Find where the given text appears and provide that cell's center as (x, y) coordinate. 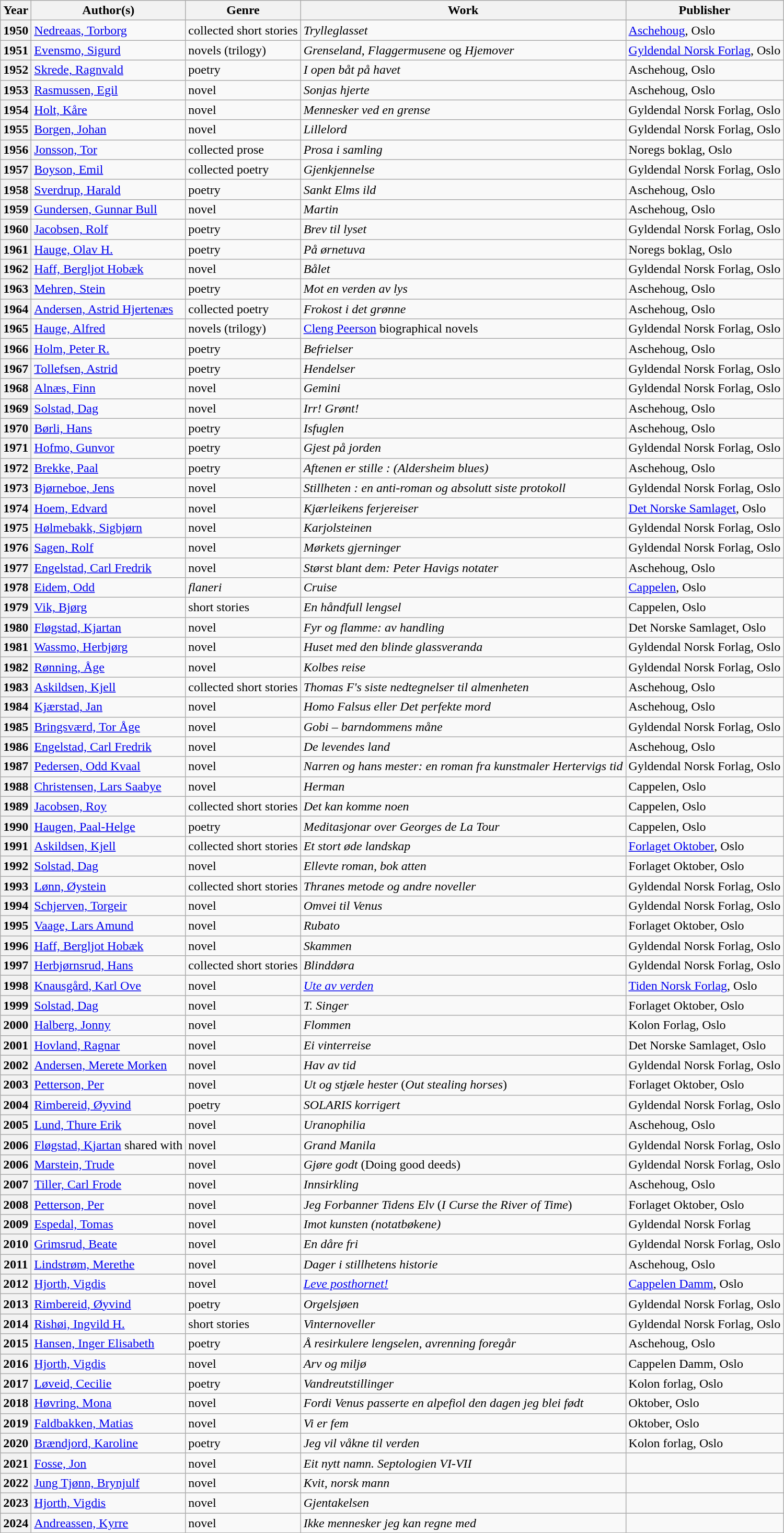
Vaage, Lars Amund (109, 926)
Nedreaas, Torborg (109, 30)
Jacobsen, Roy (109, 806)
Kolbes reise (463, 667)
Lillelord (463, 130)
Homo Falsus eller Det perfekte mord (463, 707)
Thranes metode og andre noveller (463, 886)
2022 (16, 1483)
1961 (16, 249)
Jung Tjønn, Brynjulf (109, 1483)
Trylleglasset (463, 30)
1962 (16, 269)
Hauge, Olav H. (109, 249)
Størst blant dem: Peter Havigs notater (463, 567)
1977 (16, 567)
Leve posthornet! (463, 1284)
Gjest på jorden (463, 448)
Knausgård, Karl Ove (109, 986)
2007 (16, 1184)
Ut og stjæle hester (Out stealing horses) (463, 1085)
Vandreutstillinger (463, 1383)
1959 (16, 209)
Orgelsjøen (463, 1304)
Jonsson, Tor (109, 150)
Stillheten : en anti-roman og absolutt siste protokoll (463, 488)
Grenseland, Flaggermusene og Hjemover (463, 50)
Hølmebakk, Sigbjørn (109, 528)
1983 (16, 687)
Fløgstad, Kjartan shared with (109, 1145)
1989 (16, 806)
Tiden Norsk Forlag, Oslo (705, 986)
Kvit, norsk mann (463, 1483)
1956 (16, 150)
I open båt på havet (463, 70)
Uranophilia (463, 1125)
Hoem, Edvard (109, 508)
Gjøre godt (Doing good deeds) (463, 1164)
T. Singer (463, 1005)
2002 (16, 1065)
1958 (16, 189)
1995 (16, 926)
Eit nytt namn. Septologien VI-VII (463, 1463)
Gobi – barndommens måne (463, 727)
På ørnetuva (463, 249)
Jacobsen, Rolf (109, 229)
Work (463, 10)
Borgen, Johan (109, 130)
Marstein, Trude (109, 1164)
2004 (16, 1105)
1965 (16, 329)
1994 (16, 906)
1987 (16, 766)
Hendelser (463, 369)
Gemini (463, 388)
Skammen (463, 946)
1985 (16, 727)
Lund, Thure Erik (109, 1125)
Lønn, Øystein (109, 886)
Gjenkjennelse (463, 169)
2010 (16, 1244)
Gjentakelsen (463, 1503)
Høvring, Mona (109, 1403)
1968 (16, 388)
Hofmo, Gunvor (109, 448)
1955 (16, 130)
Hansen, Inger Elisabeth (109, 1344)
Sonjas hjerte (463, 90)
flaneri (243, 588)
Kjærleikens ferjereiser (463, 508)
Ute av verden (463, 986)
1971 (16, 448)
2011 (16, 1264)
Andreassen, Kyrre (109, 1523)
Flommen (463, 1025)
1951 (16, 50)
1978 (16, 588)
Kolon Forlag, Oslo (705, 1025)
1979 (16, 608)
Aftenen er stille : (Aldersheim blues) (463, 468)
SOLARIS korrigert (463, 1105)
2008 (16, 1204)
Cruise (463, 588)
1993 (16, 886)
Wassmo, Herbjørg (109, 647)
1972 (16, 468)
2021 (16, 1463)
Thomas F's siste nedtegnelser til almenheten (463, 687)
Ei vinterreise (463, 1045)
1970 (16, 428)
Brev til lyset (463, 229)
1969 (16, 408)
Sankt Elms ild (463, 189)
Bringsværd, Tor Åge (109, 727)
Narren og hans mester: en roman fra kunstmaler Hertervigs tid (463, 766)
Å resirkulere lengselen, avrenning foregår (463, 1344)
Gundersen, Gunnar Bull (109, 209)
1974 (16, 508)
1982 (16, 667)
Holm, Peter R. (109, 349)
Irr! Grønt! (463, 408)
En dåre fri (463, 1244)
1997 (16, 966)
Halberg, Jonny (109, 1025)
Genre (243, 10)
2016 (16, 1364)
Jeg Forbanner Tidens Elv (I Curse the River of Time) (463, 1204)
Omvei til Venus (463, 906)
Skrede, Ragnvald (109, 70)
Haugen, Paal-Helge (109, 826)
1964 (16, 309)
Evensmo, Sigurd (109, 50)
Herman (463, 786)
Frokost i det grønne (463, 309)
Meditasjonar over Georges de La Tour (463, 826)
Grimsrud, Beate (109, 1244)
Det kan komme noen (463, 806)
Schjerven, Torgeir (109, 906)
1996 (16, 946)
Sagen, Rolf (109, 547)
2018 (16, 1403)
Fordi Venus passerte en alpefiol den dagen jeg blei født (463, 1403)
Gyldendal Norsk Forlag (705, 1225)
1981 (16, 647)
1999 (16, 1005)
Eidem, Odd (109, 588)
Ellevte roman, bok atten (463, 866)
1967 (16, 369)
Børli, Hans (109, 428)
Blinddøra (463, 966)
En håndfull lengsel (463, 608)
1990 (16, 826)
2000 (16, 1025)
Fyr og flamme: av handling (463, 627)
2013 (16, 1304)
1975 (16, 528)
Espedal, Tomas (109, 1225)
Et stort øde landskap (463, 846)
Befrielser (463, 349)
1992 (16, 866)
2005 (16, 1125)
Year (16, 10)
2020 (16, 1443)
Martin (463, 209)
Fløgstad, Kjartan (109, 627)
2009 (16, 1225)
Christensen, Lars Saabye (109, 786)
Bålet (463, 269)
Andersen, Astrid Hjertenæs (109, 309)
2024 (16, 1523)
1973 (16, 488)
Ikke mennesker jeg kan regne med (463, 1523)
Grand Manila (463, 1145)
1960 (16, 229)
Faldbakken, Matias (109, 1423)
Herbjørnsrud, Hans (109, 966)
Alnæs, Finn (109, 388)
Bjørneboe, Jens (109, 488)
1986 (16, 747)
2014 (16, 1324)
Innsirkling (463, 1184)
De levendes land (463, 747)
Pedersen, Odd Kvaal (109, 766)
2019 (16, 1423)
2012 (16, 1284)
Tollefsen, Astrid (109, 369)
2003 (16, 1085)
1963 (16, 289)
Author(s) (109, 10)
Vik, Bjørg (109, 608)
1988 (16, 786)
collected prose (243, 150)
Jeg vil våkne til verden (463, 1443)
Isfuglen (463, 428)
1976 (16, 547)
Dager i stillhetens historie (463, 1264)
1998 (16, 986)
Vi er fem (463, 1423)
2015 (16, 1344)
Lindstrøm, Merethe (109, 1264)
Rasmussen, Egil (109, 90)
Arv og miljø (463, 1364)
1966 (16, 349)
2001 (16, 1045)
Tiller, Carl Frode (109, 1184)
1991 (16, 846)
1984 (16, 707)
Huset med den blinde glassveranda (463, 647)
Publisher (705, 10)
Vinternoveller (463, 1324)
Fosse, Jon (109, 1463)
Hauge, Alfred (109, 329)
Mennesker ved en grense (463, 110)
1953 (16, 90)
Hovland, Ragnar (109, 1045)
Mot en verden av lys (463, 289)
Mehren, Stein (109, 289)
Brændjord, Karoline (109, 1443)
1957 (16, 169)
Boyson, Emil (109, 169)
Karjolsteinen (463, 528)
Brekke, Paal (109, 468)
Prosa i samling (463, 150)
Rønning, Åge (109, 667)
Rishøi, Ingvild H. (109, 1324)
2017 (16, 1383)
1952 (16, 70)
Rubato (463, 926)
Mørkets gjerninger (463, 547)
Sverdrup, Harald (109, 189)
1980 (16, 627)
Andersen, Merete Morken (109, 1065)
Løveid, Cecilie (109, 1383)
Hav av tid (463, 1065)
1954 (16, 110)
2023 (16, 1503)
Kjærstad, Jan (109, 707)
1950 (16, 30)
Imot kunsten (notatbøkene) (463, 1225)
Holt, Kåre (109, 110)
Cleng Peerson biographical novels (463, 329)
